Provide the (x, y) coordinate of the cell's center where the given text is located.  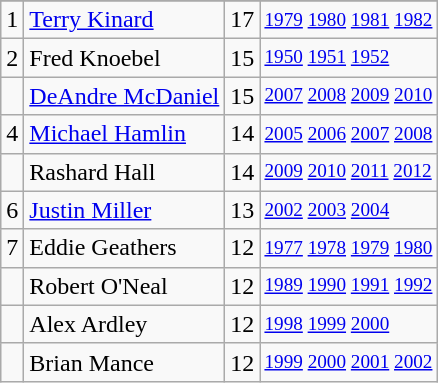
1977 1978 1979 1980 (348, 248)
Rashard Hall (124, 172)
1979 1980 1981 1982 (348, 20)
Fred Knoebel (124, 58)
Michael Hamlin (124, 134)
4 (12, 134)
2009 2010 2011 2012 (348, 172)
Eddie Geathers (124, 248)
1999 2000 2001 2002 (348, 362)
13 (242, 210)
2007 2008 2009 2010 (348, 96)
2002 2003 2004 (348, 210)
2 (12, 58)
6 (12, 210)
Robert O'Neal (124, 286)
1950 1951 1952 (348, 58)
17 (242, 20)
Alex Ardley (124, 324)
Brian Mance (124, 362)
Justin Miller (124, 210)
1989 1990 1991 1992 (348, 286)
Terry Kinard (124, 20)
DeAndre McDaniel (124, 96)
1998 1999 2000 (348, 324)
2005 2006 2007 2008 (348, 134)
1 (12, 20)
7 (12, 248)
